Detect which cell encompasses the target text, then output its (x, y) center coordinate. 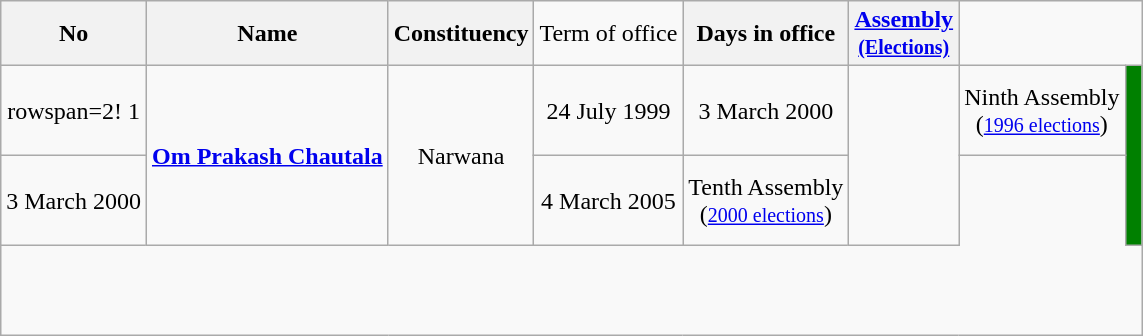
24 July 1999 (608, 111)
Name (267, 34)
Narwana (461, 156)
No (74, 34)
Ninth Assembly(1996 elections) (1042, 111)
Om Prakash Chautala (267, 156)
Constituency (461, 34)
rowspan=2! 1 (74, 111)
4 March 2005 (608, 201)
Assembly(Elections) (904, 34)
Days in office (766, 34)
Term of office (608, 34)
Tenth Assembly(2000 elections) (766, 201)
